Determine the [X, Y] coordinate at the center of the cell enclosing the given text.  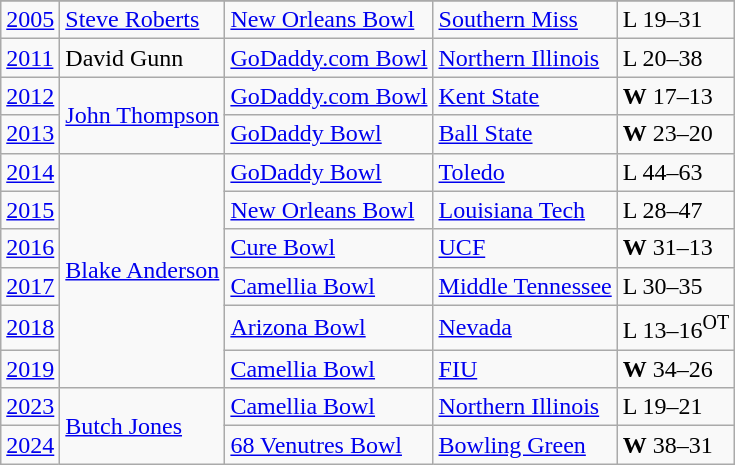
2005 [30, 20]
Arizona Bowl [329, 328]
2023 [30, 407]
Blake Anderson [142, 270]
Middle Tennessee [525, 286]
68 Venutres Bowl [329, 445]
David Gunn [142, 58]
2015 [30, 210]
W 34–26 [676, 369]
W 31–13 [676, 248]
Ball State [525, 134]
2018 [30, 328]
L 28–47 [676, 210]
L 30–35 [676, 286]
Cure Bowl [329, 248]
W 23–20 [676, 134]
L 20–38 [676, 58]
Bowling Green [525, 445]
L 19–31 [676, 20]
Southern Miss [525, 20]
2011 [30, 58]
Nevada [525, 328]
2013 [30, 134]
Toledo [525, 172]
2014 [30, 172]
2012 [30, 96]
2024 [30, 445]
W 17–13 [676, 96]
L 13–16OT [676, 328]
Steve Roberts [142, 20]
John Thompson [142, 115]
Butch Jones [142, 426]
2017 [30, 286]
2016 [30, 248]
L 44–63 [676, 172]
FIU [525, 369]
UCF [525, 248]
L 19–21 [676, 407]
W 38–31 [676, 445]
Kent State [525, 96]
2019 [30, 369]
Louisiana Tech [525, 210]
